Provide the [X, Y] coordinate of the cell's center where the given text is located.  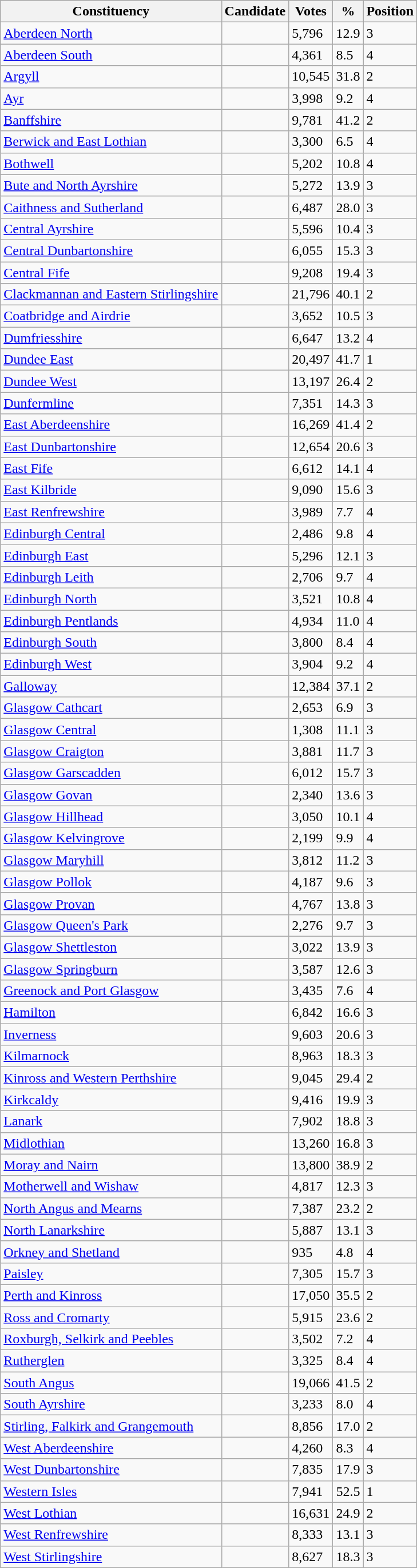
Edinburgh Central [111, 534]
12.6 [348, 969]
Glasgow Kelvingrove [111, 838]
20,497 [311, 360]
11.7 [348, 751]
2,486 [311, 534]
13.8 [348, 904]
Argyll [111, 77]
24.9 [348, 1513]
Aberdeen South [111, 55]
North Angus and Mearns [111, 1208]
4,817 [311, 1187]
9,045 [311, 1078]
40.1 [348, 295]
Lanark [111, 1121]
2,199 [311, 838]
East Dunbartonshire [111, 447]
Moray and Nairn [111, 1165]
8,627 [311, 1557]
7,387 [311, 1208]
Paisley [111, 1273]
29.4 [348, 1078]
Glasgow Provan [111, 904]
12.9 [348, 33]
Dundee East [111, 360]
6.9 [348, 708]
Dundee West [111, 381]
Clackmannan and Eastern Stirlingshire [111, 295]
5,596 [311, 229]
41.7 [348, 360]
18.8 [348, 1121]
Edinburgh East [111, 555]
Position [390, 11]
23.6 [348, 1317]
17.0 [348, 1426]
Perth and Kinross [111, 1295]
Glasgow Pollok [111, 882]
4,260 [311, 1448]
8.0 [348, 1404]
5,887 [311, 1230]
Motherwell and Wishaw [111, 1187]
4,361 [311, 55]
Roxburgh, Selkirk and Peebles [111, 1339]
41.2 [348, 120]
15.3 [348, 250]
7.6 [348, 991]
Aberdeen North [111, 33]
3,800 [311, 643]
11.0 [348, 620]
12,654 [311, 447]
17,050 [311, 1295]
17.9 [348, 1470]
6,012 [311, 773]
Constituency [111, 11]
8.3 [348, 1448]
4,767 [311, 904]
3,300 [311, 142]
9,603 [311, 1034]
13,800 [311, 1165]
10.4 [348, 229]
Hamilton [111, 1013]
19.9 [348, 1100]
3,435 [311, 991]
East Kilbride [111, 490]
South Ayrshire [111, 1404]
West Renfrewshire [111, 1535]
Dumfriesshire [111, 338]
7,835 [311, 1470]
West Aberdeenshire [111, 1448]
Glasgow Craigton [111, 751]
South Angus [111, 1383]
2,653 [311, 708]
16.6 [348, 1013]
21,796 [311, 295]
8,333 [311, 1535]
13.2 [348, 338]
Orkney and Shetland [111, 1252]
3,812 [311, 860]
31.8 [348, 77]
Stirling, Falkirk and Grangemouth [111, 1426]
Glasgow Maryhill [111, 860]
9,208 [311, 273]
16,631 [311, 1513]
Glasgow Springburn [111, 969]
Ayr [111, 98]
6,055 [311, 250]
West Stirlingshire [111, 1557]
Banffshire [111, 120]
3,904 [311, 664]
41.5 [348, 1383]
Kilmarnock [111, 1056]
9.8 [348, 534]
10,545 [311, 77]
Glasgow Hillhead [111, 817]
West Dunbartonshire [111, 1470]
7,305 [311, 1273]
7,351 [311, 403]
8,963 [311, 1056]
Berwick and East Lothian [111, 142]
11.1 [348, 730]
Coatbridge and Airdrie [111, 316]
28.0 [348, 207]
Galloway [111, 686]
7,941 [311, 1491]
10.1 [348, 817]
Bothwell [111, 164]
14.3 [348, 403]
15.6 [348, 490]
Greenock and Port Glasgow [111, 991]
2,276 [311, 925]
Central Dunbartonshire [111, 250]
9,090 [311, 490]
10.5 [348, 316]
12,384 [311, 686]
Glasgow Garscadden [111, 773]
19.4 [348, 273]
Glasgow Central [111, 730]
2,340 [311, 795]
East Fife [111, 468]
East Aberdeenshire [111, 425]
13.6 [348, 795]
Ross and Cromarty [111, 1317]
8,856 [311, 1426]
Glasgow Govan [111, 795]
3,050 [311, 817]
7.7 [348, 512]
3,325 [311, 1361]
35.5 [348, 1295]
West Lothian [111, 1513]
Votes [311, 11]
6,487 [311, 207]
6.5 [348, 142]
3,881 [311, 751]
37.1 [348, 686]
38.9 [348, 1165]
Midlothian [111, 1143]
4,187 [311, 882]
23.2 [348, 1208]
Edinburgh South [111, 643]
7,902 [311, 1121]
Central Ayrshire [111, 229]
3,587 [311, 969]
9.6 [348, 882]
12.3 [348, 1187]
4,934 [311, 620]
52.5 [348, 1491]
5,202 [311, 164]
East Renfrewshire [111, 512]
Candidate [255, 11]
% [348, 11]
3,233 [311, 1404]
Edinburgh North [111, 599]
6,647 [311, 338]
3,989 [311, 512]
Edinburgh Pentlands [111, 620]
5,915 [311, 1317]
2,706 [311, 577]
14.1 [348, 468]
Glasgow Queen's Park [111, 925]
Caithness and Sutherland [111, 207]
Bute and North Ayrshire [111, 185]
5,272 [311, 185]
Western Isles [111, 1491]
Rutherglen [111, 1361]
3,502 [311, 1339]
6,612 [311, 468]
5,296 [311, 555]
Kinross and Western Perthshire [111, 1078]
Dunfermline [111, 403]
12.1 [348, 555]
9,781 [311, 120]
16.8 [348, 1143]
3,652 [311, 316]
16,269 [311, 425]
1,308 [311, 730]
Glasgow Cathcart [111, 708]
Glasgow Shettleston [111, 947]
8.5 [348, 55]
41.4 [348, 425]
Inverness [111, 1034]
19,066 [311, 1383]
Kirkcaldy [111, 1100]
4.8 [348, 1252]
3,998 [311, 98]
13,197 [311, 381]
North Lanarkshire [111, 1230]
935 [311, 1252]
9.9 [348, 838]
3,521 [311, 599]
6,842 [311, 1013]
3,022 [311, 947]
Edinburgh Leith [111, 577]
11.2 [348, 860]
13,260 [311, 1143]
26.4 [348, 381]
5,796 [311, 33]
Central Fife [111, 273]
Edinburgh West [111, 664]
9,416 [311, 1100]
7.2 [348, 1339]
